Return [X, Y] of the center of cell containing provided text 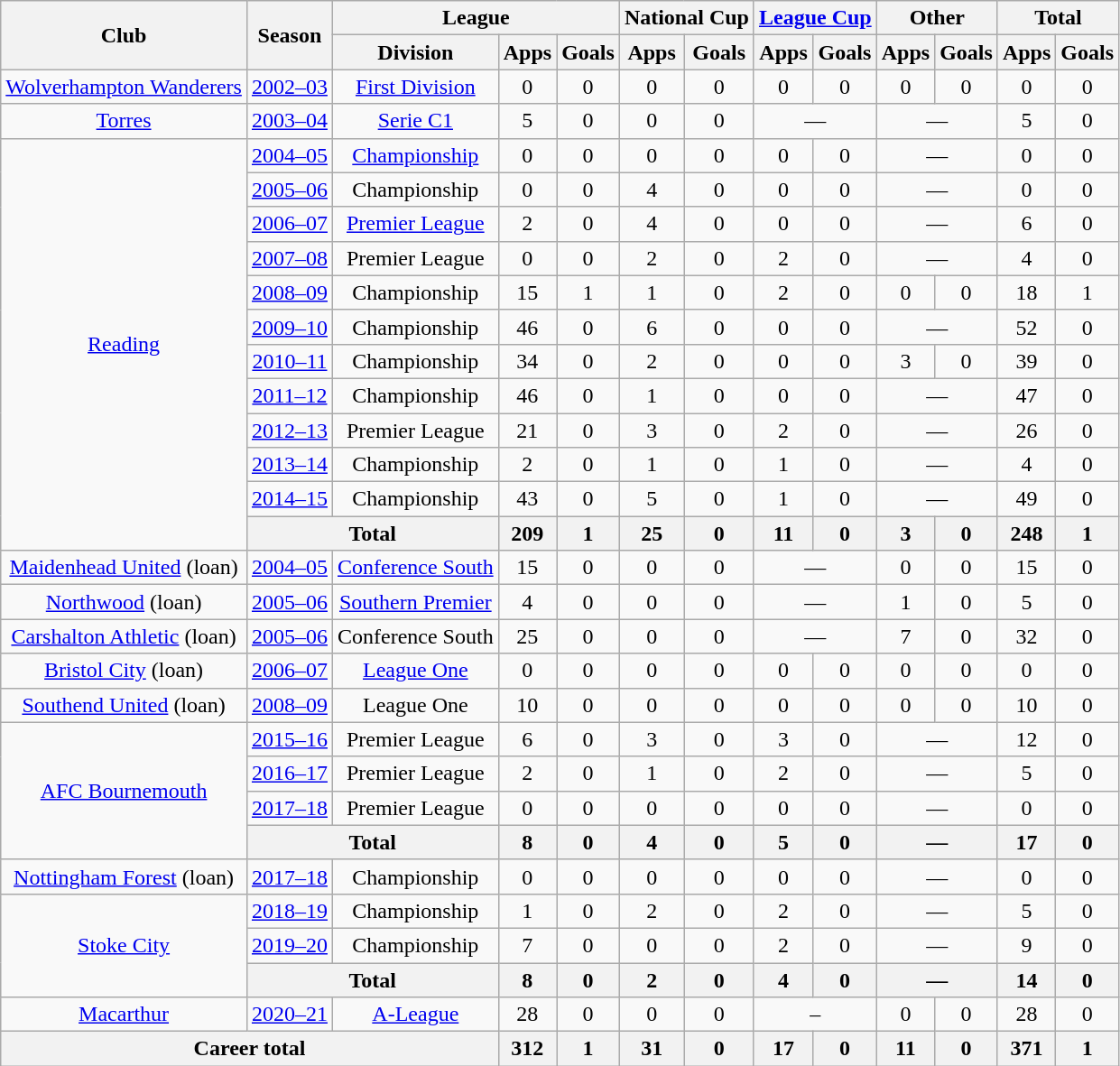
Serie C1 [415, 121]
12 [1026, 739]
312 [527, 1049]
Club [125, 35]
2012–13 [289, 431]
Macarthur [125, 1015]
Bristol City (loan) [125, 671]
9 [1026, 945]
Carshalton Athletic (loan) [125, 636]
47 [1026, 395]
2007–08 [289, 258]
Reading [125, 345]
Northwood (loan) [125, 602]
Southern Premier [415, 602]
21 [527, 431]
2002–03 [289, 87]
– [815, 1015]
2018–19 [289, 911]
371 [1026, 1049]
39 [1026, 361]
2010–11 [289, 361]
Career total [249, 1049]
2019–20 [289, 945]
209 [527, 533]
2009–10 [289, 327]
43 [527, 499]
Season [289, 35]
34 [527, 361]
14 [1026, 979]
Wolverhampton Wanderers [125, 87]
AFC Bournemouth [125, 791]
Other [937, 18]
31 [652, 1049]
2020–21 [289, 1015]
2003–04 [289, 121]
A-League [415, 1015]
Division [415, 52]
32 [1026, 636]
2014–15 [289, 499]
Nottingham Forest (loan) [125, 876]
National Cup [686, 18]
Maidenhead United (loan) [125, 568]
League Cup [815, 18]
League [476, 18]
2011–12 [289, 395]
2016–17 [289, 774]
52 [1026, 327]
49 [1026, 499]
2015–16 [289, 739]
18 [1026, 292]
26 [1026, 431]
First Division [415, 87]
2013–14 [289, 465]
Torres [125, 121]
Southend United (loan) [125, 705]
Stoke City [125, 945]
248 [1026, 533]
